Return (x, y) of the center of cell containing provided text 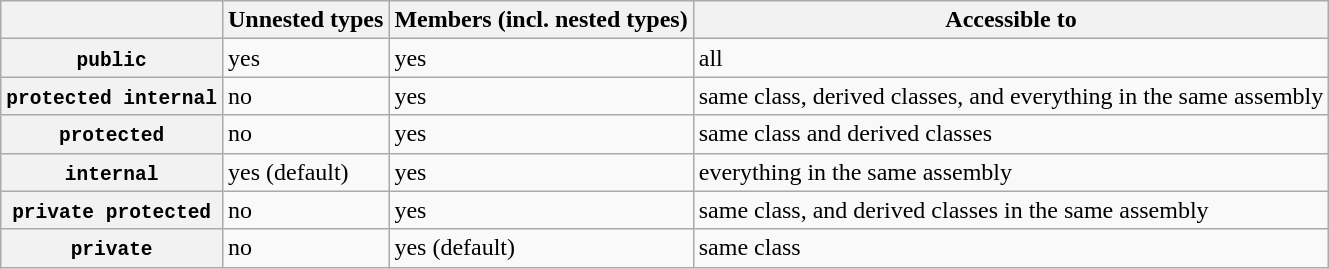
same class, derived classes, and everything in the same assembly (1011, 96)
same class (1011, 248)
same class, and derived classes in the same assembly (1011, 210)
Unnested types (305, 20)
private protected (112, 210)
all (1011, 58)
protected internal (112, 96)
Accessible to (1011, 20)
internal (112, 172)
everything in the same assembly (1011, 172)
private (112, 248)
protected (112, 134)
same class and derived classes (1011, 134)
Members (incl. nested types) (541, 20)
public (112, 58)
